Output the [X, Y] coordinate of the center of the cell containing the given text.  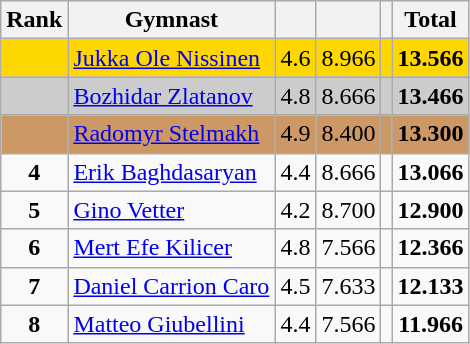
5 [34, 210]
6 [34, 248]
13.066 [430, 172]
Total [430, 20]
8.400 [348, 134]
4 [34, 172]
Matteo Giubellini [172, 324]
7.633 [348, 286]
Gino Vetter [172, 210]
13.566 [430, 58]
Mert Efe Kilicer [172, 248]
8.700 [348, 210]
8.966 [348, 58]
12.366 [430, 248]
Radomyr Stelmakh [172, 134]
4.2 [296, 210]
Gymnast [172, 20]
4.5 [296, 286]
12.133 [430, 286]
13.466 [430, 96]
11.966 [430, 324]
4.6 [296, 58]
7 [34, 286]
12.900 [430, 210]
Rank [34, 20]
4.9 [296, 134]
Daniel Carrion Caro [172, 286]
8 [34, 324]
Jukka Ole Nissinen [172, 58]
13.300 [430, 134]
Bozhidar Zlatanov [172, 96]
Erik Baghdasaryan [172, 172]
